Capture the cell that displays the provided text and extract its (x, y) central coordinate. 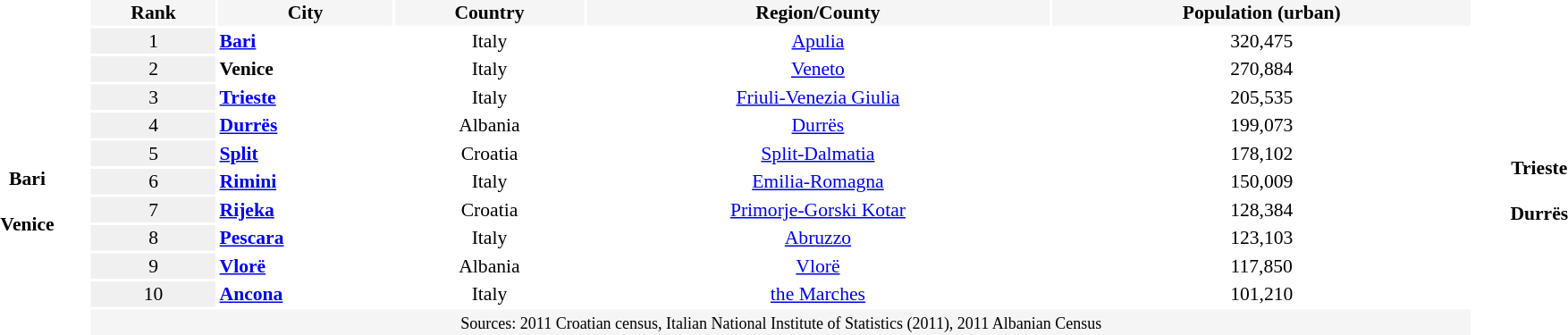
Veneto (818, 69)
199,073 (1261, 125)
Rank (154, 13)
8 (154, 238)
5 (154, 154)
Split-Dalmatia (818, 154)
Abruzzo (818, 238)
270,884 (1261, 69)
178,102 (1261, 154)
6 (154, 181)
Rimini (306, 181)
101,210 (1261, 294)
9 (154, 266)
Venice (306, 69)
Friuli-Venezia Giulia (818, 96)
Split (306, 154)
Pescara (306, 238)
3 (154, 96)
123,103 (1261, 238)
Population (urban) (1261, 13)
1 (154, 41)
Bari (306, 41)
Rijeka (306, 209)
128,384 (1261, 209)
320,475 (1261, 41)
City (306, 13)
205,535 (1261, 96)
117,850 (1261, 266)
the Marches (818, 294)
2 (154, 69)
Ancona (306, 294)
4 (154, 125)
Trieste (306, 96)
Country (490, 13)
Primorje-Gorski Kotar (818, 209)
Emilia-Romagna (818, 181)
Region/County (818, 13)
Sources: 2011 Croatian census, Italian National Institute of Statistics (2011), 2011 Albanian Census (781, 322)
150,009 (1261, 181)
10 (154, 294)
Apulia (818, 41)
7 (154, 209)
